Capture the cell that displays the provided text and extract its [x, y] central coordinate. 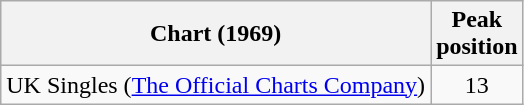
13 [477, 85]
UK Singles (The Official Charts Company) [216, 85]
Peakposition [477, 34]
Chart (1969) [216, 34]
